Determine the [X, Y] coordinate at the center of the cell enclosing the given text.  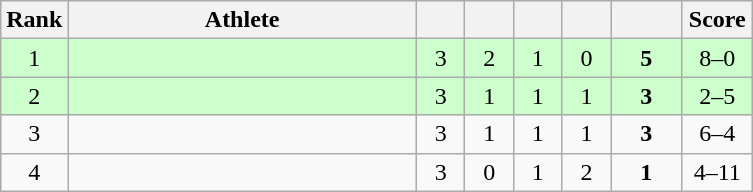
Score [718, 20]
4 [34, 172]
8–0 [718, 58]
Rank [34, 20]
2–5 [718, 96]
4–11 [718, 172]
5 [646, 58]
6–4 [718, 134]
Athlete [242, 20]
